Locate the cell with the specified text and output its [x, y] center coordinate. 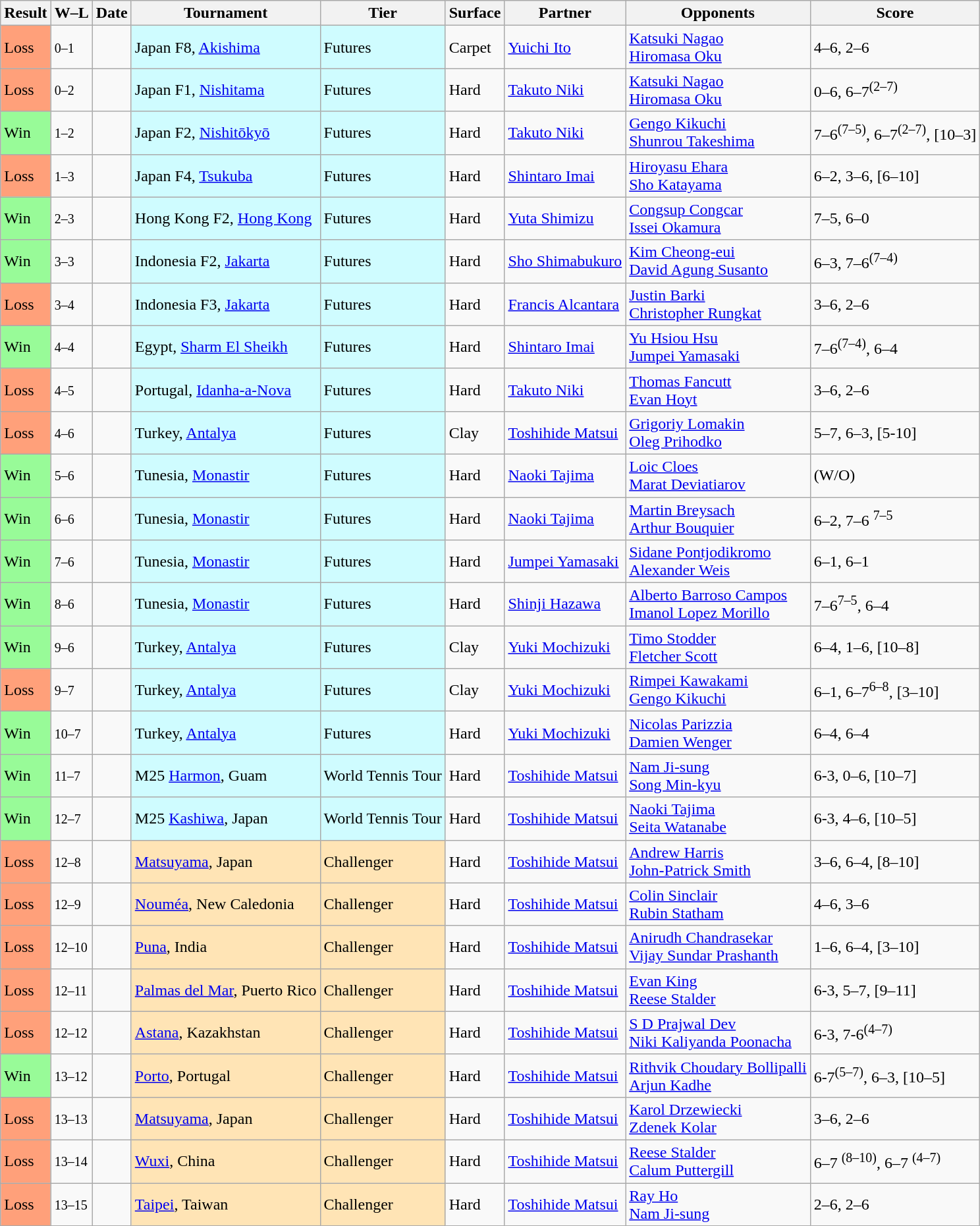
Japan F4, Tsukuba [225, 175]
4–4 [71, 347]
13–13 [71, 1119]
Puna, India [225, 947]
13–12 [71, 1075]
6-3, 5–7, [9–11] [895, 989]
Thomas Fancutt Evan Hoyt [718, 390]
Porto, Portugal [225, 1075]
6–1, 6–76–8, [3–10] [895, 690]
7–67–5, 6–4 [895, 605]
M25 Kashiwa, Japan [225, 818]
M25 Harmon, Guam [225, 776]
0–6, 6–7(2–7) [895, 90]
Karol Drzewiecki Zdenek Kolar [718, 1119]
0–1 [71, 47]
4–6 [71, 432]
Japan F2, Nishitōkyō [225, 133]
Opponents [718, 13]
W–L [71, 13]
Jumpei Yamasaki [565, 561]
Portugal, Idanha-a-Nova [225, 390]
Andrew Harris John-Patrick Smith [718, 862]
7–5, 6–0 [895, 219]
Yuichi Ito [565, 47]
Congsup Congcar Issei Okamura [718, 219]
6–2, 3–6, [6–10] [895, 175]
Gengo Kikuchi Shunrou Takeshima [718, 133]
Alberto Barroso Campos Imanol Lopez Morillo [718, 605]
S D Prajwal Dev Niki Kaliyanda Poonacha [718, 1033]
Kim Cheong-eui David Agung Susanto [718, 261]
Result [26, 13]
(W/O) [895, 476]
Reese Stalder Calum Puttergill [718, 1161]
Anirudh Chandrasekar Vijay Sundar Prashanth [718, 947]
10–7 [71, 733]
0–2 [71, 90]
Rithvik Choudary Bollipalli Arjun Kadhe [718, 1075]
3–3 [71, 261]
1–2 [71, 133]
6-3, 4–6, [10–5] [895, 818]
Egypt, Sharm El Sheikh [225, 347]
Rimpei Kawakami Gengo Kikuchi [718, 690]
12–10 [71, 947]
Carpet [475, 47]
Shinji Hazawa [565, 605]
Taipei, Taiwan [225, 1204]
Tournament [225, 13]
Timo Stodder Fletcher Scott [718, 647]
Japan F8, Akishima [225, 47]
Justin Barki Christopher Rungkat [718, 304]
6–6 [71, 518]
6-3, 7-6(4–7) [895, 1033]
6–3, 7–6(7–4) [895, 261]
6–1, 6–1 [895, 561]
Sidane Pontjodikromo Alexander Weis [718, 561]
Partner [565, 13]
9–6 [71, 647]
Sho Shimabukuro [565, 261]
7–6(7–4), 6–4 [895, 347]
4–6, 2–6 [895, 47]
Date [112, 13]
6–4, 1–6, [10–8] [895, 647]
Indonesia F3, Jakarta [225, 304]
4–5 [71, 390]
6-7(5–7), 6–3, [10–5] [895, 1075]
Martin Breysach Arthur Bouquier [718, 518]
13–14 [71, 1161]
6–4, 6–4 [895, 733]
7–6(7–5), 6–7(2–7), [10–3] [895, 133]
Japan F1, Nishitama [225, 90]
12–9 [71, 904]
Evan King Reese Stalder [718, 989]
1–3 [71, 175]
12–12 [71, 1033]
Loic Cloes Marat Deviatiarov [718, 476]
Nicolas Parizzia Damien Wenger [718, 733]
Astana, Kazakhstan [225, 1033]
Francis Alcantara [565, 304]
8–6 [71, 605]
Yuta Shimizu [565, 219]
3–6, 6–4, [8–10] [895, 862]
6–2, 7–6 7–5 [895, 518]
Tier [383, 13]
Yu Hsiou Hsu Jumpei Yamasaki [718, 347]
2–6, 2–6 [895, 1204]
Nouméa, New Caledonia [225, 904]
4–6, 3–6 [895, 904]
5–6 [71, 476]
Surface [475, 13]
1–6, 6–4, [3–10] [895, 947]
Ray Ho Nam Ji-sung [718, 1204]
Wuxi, China [225, 1161]
Nam Ji-sung Song Min-kyu [718, 776]
12–8 [71, 862]
Grigoriy Lomakin Oleg Prihodko [718, 432]
5–7, 6–3, [5-10] [895, 432]
3–4 [71, 304]
Score [895, 13]
Indonesia F2, Jakarta [225, 261]
Hong Kong F2, Hong Kong [225, 219]
Hiroyasu Ehara Sho Katayama [718, 175]
6-3, 0–6, [10–7] [895, 776]
Palmas del Mar, Puerto Rico [225, 989]
Colin Sinclair Rubin Statham [718, 904]
12–7 [71, 818]
2–3 [71, 219]
9–7 [71, 690]
11–7 [71, 776]
Naoki Tajima Seita Watanabe [718, 818]
7–6 [71, 561]
6–7 (8–10), 6–7 (4–7) [895, 1161]
13–15 [71, 1204]
12–11 [71, 989]
